Capture the cell that displays the provided text and extract its [x, y] central coordinate. 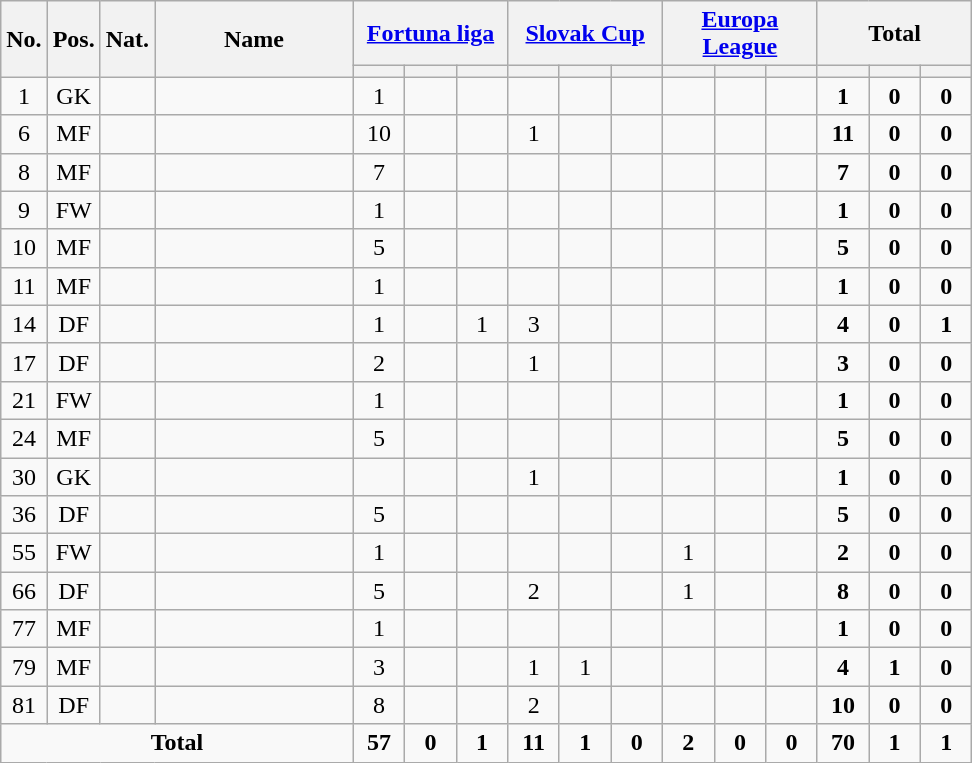
81 [24, 705]
24 [24, 438]
57 [379, 743]
Fortuna liga [430, 34]
Name [254, 39]
21 [24, 400]
55 [24, 553]
No. [24, 39]
Pos. [74, 39]
30 [24, 477]
14 [24, 324]
70 [843, 743]
6 [24, 134]
66 [24, 591]
79 [24, 667]
17 [24, 362]
36 [24, 515]
Slovak Cup [586, 34]
77 [24, 629]
Europa League [740, 34]
9 [24, 210]
Nat. [127, 39]
